Capture the cell that displays the provided text and extract its [x, y] central coordinate. 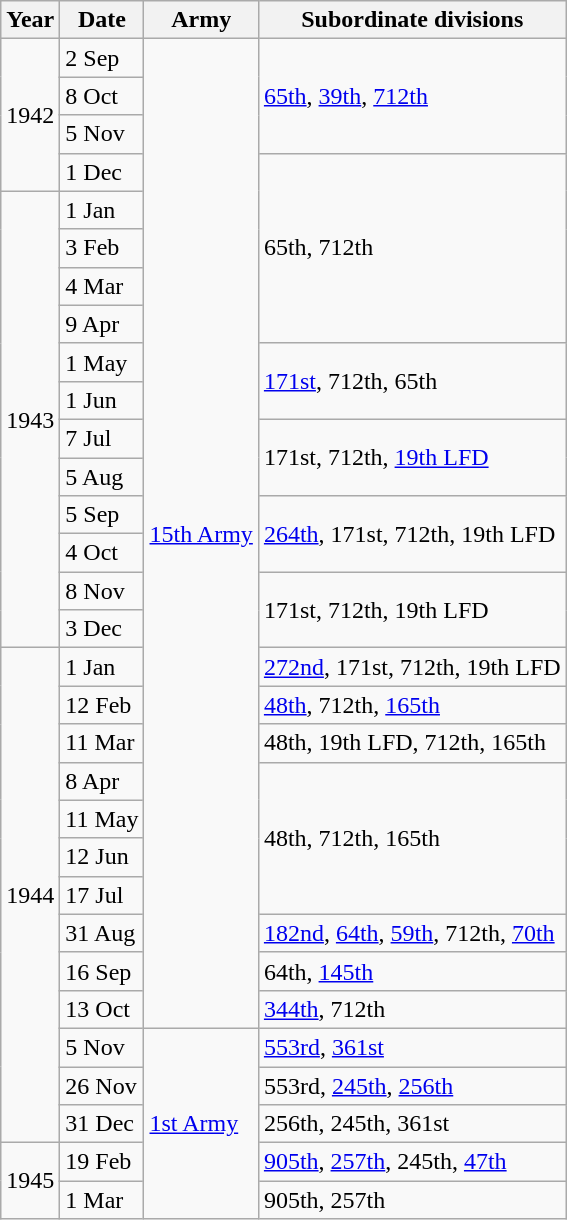
7 Jul [102, 438]
31 Aug [102, 933]
182nd, 64th, 59th, 712th, 70th [412, 933]
Year [30, 20]
15th Army [201, 534]
1st Army [201, 1123]
1 Jun [102, 400]
1942 [30, 115]
344th, 712th [412, 1009]
1945 [30, 1181]
1 Mar [102, 1200]
65th, 39th, 712th [412, 96]
Subordinate divisions [412, 20]
2 Sep [102, 58]
16 Sep [102, 971]
9 Apr [102, 324]
264th, 171st, 712th, 19th LFD [412, 534]
12 Jun [102, 857]
4 Oct [102, 553]
171st, 712th, 65th [412, 381]
11 May [102, 819]
3 Feb [102, 248]
5 Aug [102, 477]
8 Oct [102, 96]
19 Feb [102, 1162]
26 Nov [102, 1085]
553rd, 245th, 256th [412, 1085]
3 Dec [102, 629]
17 Jul [102, 895]
48th, 19th LFD, 712th, 165th [412, 743]
553rd, 361st [412, 1047]
905th, 257th [412, 1200]
11 Mar [102, 743]
Army [201, 20]
5 Sep [102, 515]
905th, 257th, 245th, 47th [412, 1162]
1 May [102, 362]
13 Oct [102, 1009]
65th, 712th [412, 248]
1943 [30, 420]
1 Dec [102, 172]
1944 [30, 896]
256th, 245th, 361st [412, 1124]
8 Nov [102, 591]
64th, 145th [412, 971]
4 Mar [102, 286]
8 Apr [102, 781]
12 Feb [102, 705]
272nd, 171st, 712th, 19th LFD [412, 667]
Date [102, 20]
31 Dec [102, 1124]
